For the text-containing cell, return its midpoint in (x, y) coordinate format. 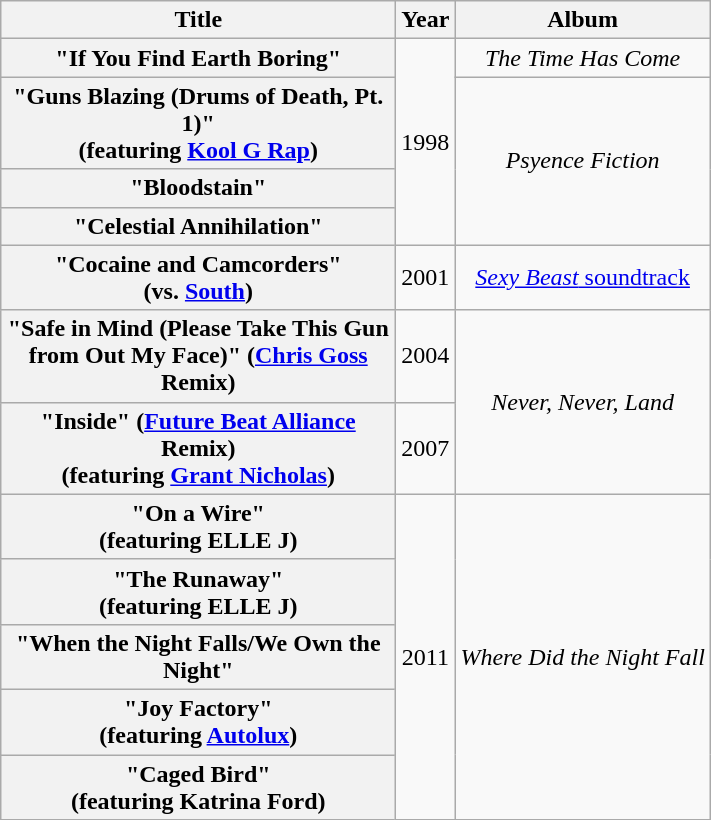
"Cocaine and Camcorders"(vs. South) (198, 278)
Psyence Fiction (582, 161)
2004 (426, 356)
"Safe in Mind (Please Take This Gun from Out My Face)" (Chris Goss Remix) (198, 356)
"Guns Blazing (Drums of Death, Pt. 1)"(featuring Kool G Rap) (198, 123)
Where Did the Night Fall (582, 656)
The Time Has Come (582, 58)
"Celestial Annihilation" (198, 226)
"On a Wire"(featuring ELLE J) (198, 526)
"Caged Bird"(featuring Katrina Ford) (198, 786)
"The Runaway"(featuring ELLE J) (198, 592)
"When the Night Falls/We Own the Night" (198, 656)
Title (198, 20)
Year (426, 20)
"Inside" (Future Beat Alliance Remix)(featuring Grant Nicholas) (198, 448)
"If You Find Earth Boring" (198, 58)
"Bloodstain" (198, 188)
1998 (426, 142)
"Joy Factory"(featuring Autolux) (198, 722)
Sexy Beast soundtrack (582, 278)
2001 (426, 278)
2007 (426, 448)
Album (582, 20)
Never, Never, Land (582, 402)
2011 (426, 656)
